Identify which cell holds the provided text, then report its [x, y] central coordinate. 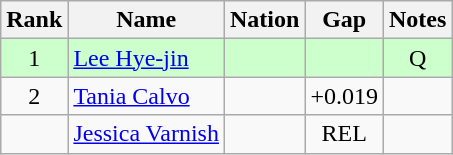
Name [146, 20]
Tania Calvo [146, 96]
Lee Hye-jin [146, 58]
1 [34, 58]
Gap [344, 20]
REL [344, 134]
2 [34, 96]
+0.019 [344, 96]
Q [417, 58]
Jessica Varnish [146, 134]
Nation [264, 20]
Notes [417, 20]
Rank [34, 20]
